Provide the [X, Y] coordinate of the cell's center where the given text is located.  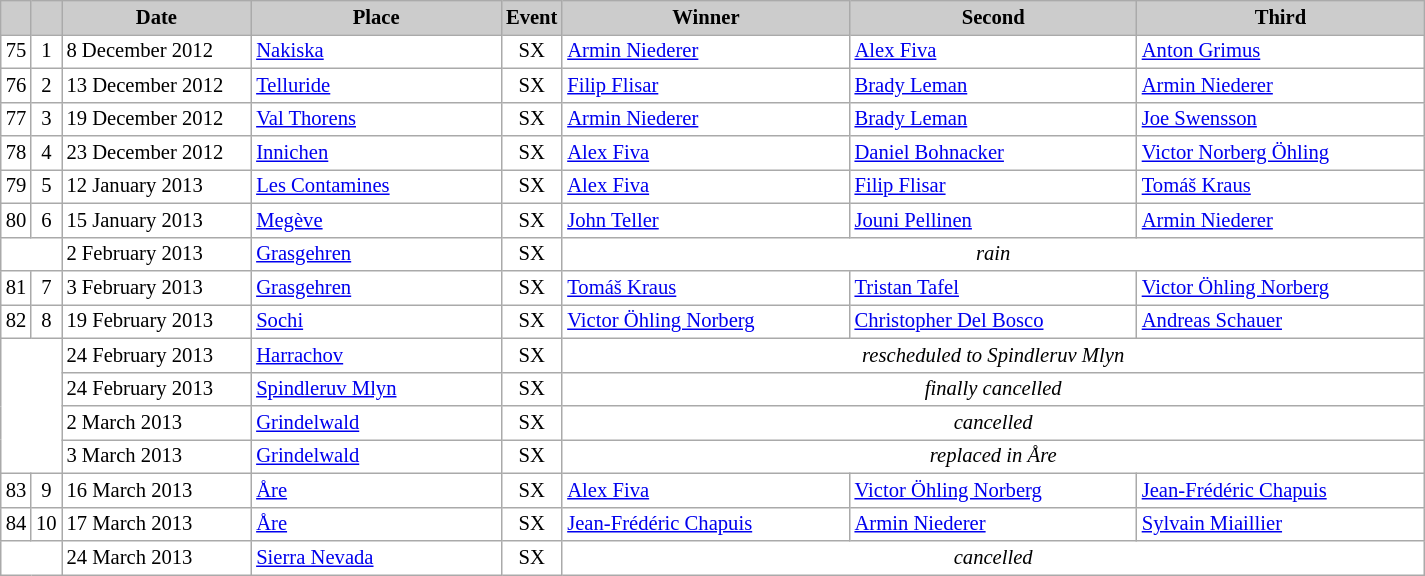
Victor Norberg Öhling [1280, 153]
Daniel Bohnacker [994, 153]
replaced in Åre [993, 456]
Place [376, 17]
Anton Grimus [1280, 51]
81 [16, 287]
15 January 2013 [157, 220]
1 [46, 51]
10 [46, 524]
Event [532, 17]
6 [46, 220]
Jouni Pellinen [994, 220]
3 March 2013 [157, 456]
Third [1280, 17]
Date [157, 17]
24 March 2013 [157, 557]
2 [46, 85]
Innichen [376, 153]
19 February 2013 [157, 321]
Sylvain Miaillier [1280, 524]
Sochi [376, 321]
Andreas Schauer [1280, 321]
17 March 2013 [157, 524]
80 [16, 220]
84 [16, 524]
8 [46, 321]
Val Thorens [376, 119]
rain [993, 254]
Les Contamines [376, 186]
8 December 2012 [157, 51]
82 [16, 321]
4 [46, 153]
77 [16, 119]
7 [46, 287]
75 [16, 51]
Telluride [376, 85]
Christopher Del Bosco [994, 321]
19 December 2012 [157, 119]
Joe Swensson [1280, 119]
76 [16, 85]
78 [16, 153]
79 [16, 186]
Second [994, 17]
5 [46, 186]
13 December 2012 [157, 85]
Megève [376, 220]
12 January 2013 [157, 186]
Harrachov [376, 355]
16 March 2013 [157, 490]
23 December 2012 [157, 153]
2 March 2013 [157, 423]
John Teller [706, 220]
3 [46, 119]
9 [46, 490]
3 February 2013 [157, 287]
2 February 2013 [157, 254]
Nakiska [376, 51]
rescheduled to Spindleruv Mlyn [993, 355]
Tristan Tafel [994, 287]
Spindleruv Mlyn [376, 389]
Sierra Nevada [376, 557]
83 [16, 490]
finally cancelled [993, 389]
Winner [706, 17]
